From the cell containing the given text, extract its center point as [X, Y] coordinate. 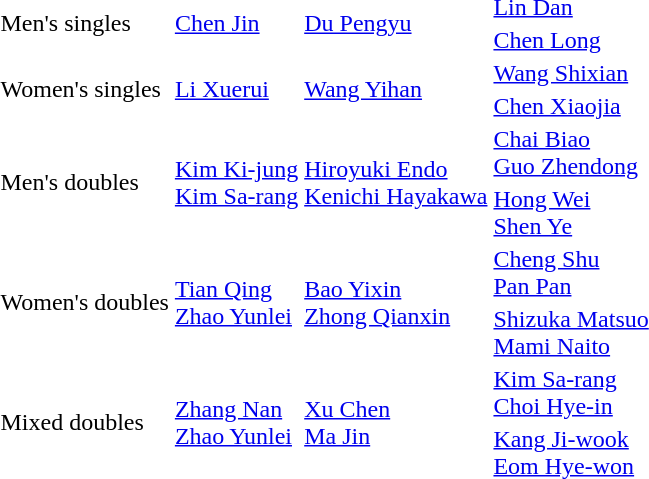
Tian Qing Zhao Yunlei [236, 302]
Li Xuerui [236, 90]
Hiroyuki Endo Kenichi Hayakawa [396, 182]
Bao Yixin Zhong Qianxin [396, 302]
Wang Yihan [396, 90]
Kim Ki-jung Kim Sa-rang [236, 182]
